Identify which cell holds the provided text, then report its (x, y) central coordinate. 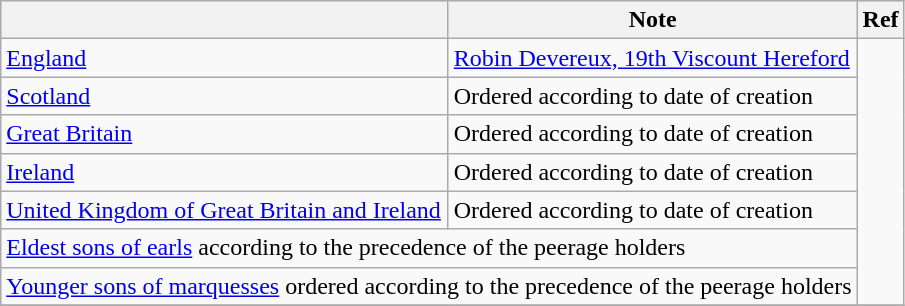
Note (652, 20)
Ireland (224, 172)
Eldest sons of earls according to the precedence of the peerage holders (429, 248)
Younger sons of marquesses ordered according to the precedence of the peerage holders (429, 286)
United Kingdom of Great Britain and Ireland (224, 210)
Ref (880, 20)
Great Britain (224, 134)
England (224, 58)
Robin Devereux, 19th Viscount Hereford (652, 58)
Scotland (224, 96)
